Return [X, Y] of the center of cell containing provided text 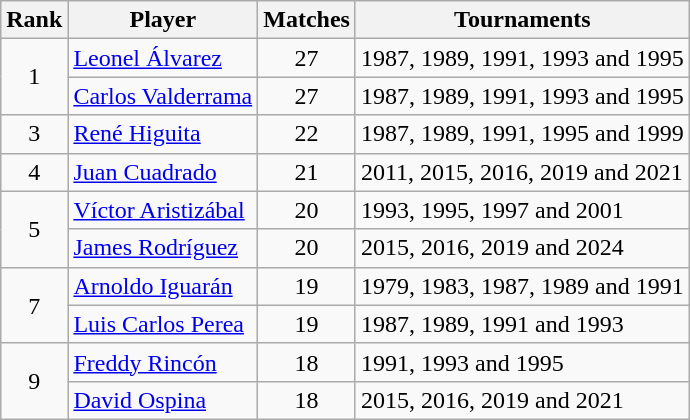
Carlos Valderrama [163, 96]
Juan Cuadrado [163, 172]
1979, 1983, 1987, 1989 and 1991 [522, 286]
Víctor Aristizábal [163, 210]
2015, 2016, 2019 and 2024 [522, 248]
René Higuita [163, 134]
Rank [34, 20]
1 [34, 77]
3 [34, 134]
5 [34, 229]
Tournaments [522, 20]
22 [307, 134]
1993, 1995, 1997 and 2001 [522, 210]
Freddy Rincón [163, 362]
David Ospina [163, 400]
Leonel Álvarez [163, 58]
Arnoldo Iguarán [163, 286]
9 [34, 381]
1987, 1989, 1991, 1995 and 1999 [522, 134]
4 [34, 172]
1991, 1993 and 1995 [522, 362]
2015, 2016, 2019 and 2021 [522, 400]
Matches [307, 20]
21 [307, 172]
Player [163, 20]
James Rodríguez [163, 248]
7 [34, 305]
1987, 1989, 1991 and 1993 [522, 324]
Luis Carlos Perea [163, 324]
2011, 2015, 2016, 2019 and 2021 [522, 172]
